For the text-containing cell, return its midpoint in [x, y] coordinate format. 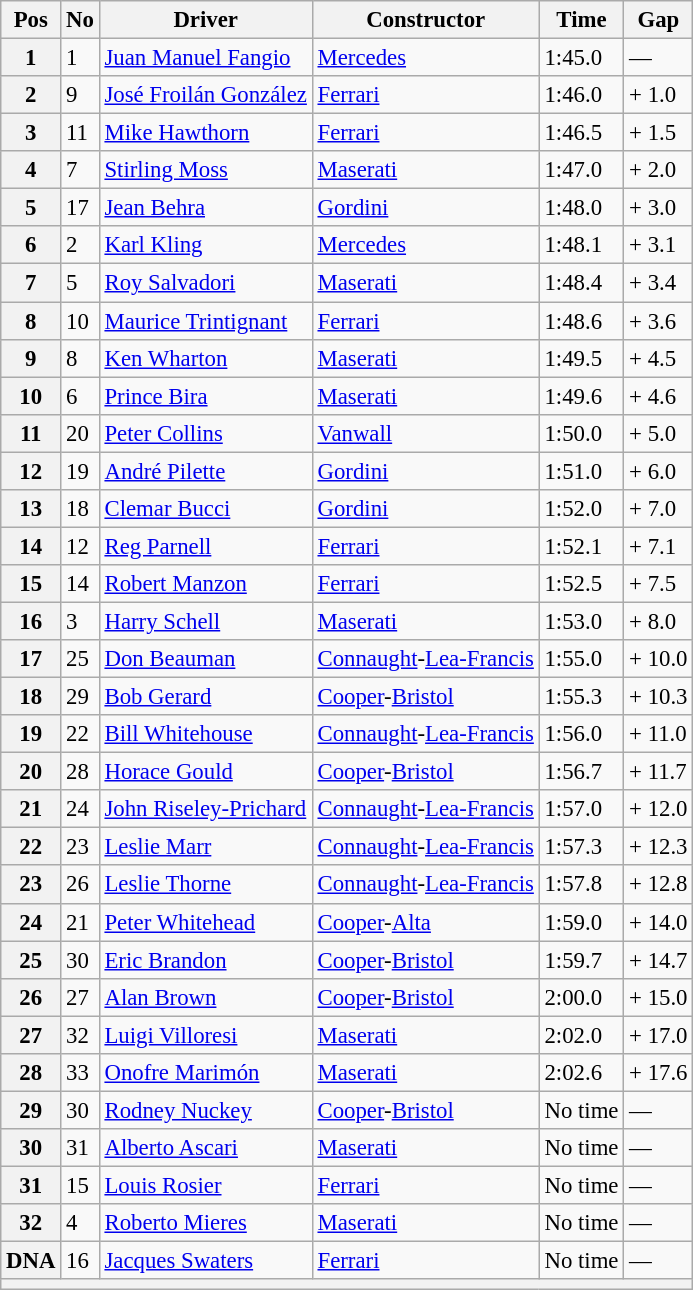
Reg Parnell [206, 546]
+ 3.6 [658, 321]
Mike Hawthorn [206, 133]
Jacques Swaters [206, 1261]
Driver [206, 20]
1:48.0 [582, 208]
+ 8.0 [658, 621]
+ 4.6 [658, 396]
2:02.6 [582, 1073]
1:57.3 [582, 847]
Vanwall [426, 433]
Maurice Trintignant [206, 321]
1:45.0 [582, 58]
José Froilán González [206, 95]
+ 10.3 [658, 697]
+ 10.0 [658, 659]
Bill Whitehouse [206, 734]
1:56.0 [582, 734]
+ 7.0 [658, 509]
1:56.7 [582, 772]
1:48.6 [582, 321]
+ 6.0 [658, 471]
+ 11.7 [658, 772]
+ 17.0 [658, 1035]
+ 14.0 [658, 922]
+ 5.0 [658, 433]
No [80, 20]
1:59.7 [582, 960]
1:47.0 [582, 170]
+ 3.0 [658, 208]
Harry Schell [206, 621]
Bob Gerard [206, 697]
+ 3.1 [658, 245]
1:46.5 [582, 133]
1:57.0 [582, 809]
Rodney Nuckey [206, 1110]
1:49.5 [582, 358]
Roy Salvadori [206, 283]
+ 11.0 [658, 734]
1:48.1 [582, 245]
Horace Gould [206, 772]
Cooper-Alta [426, 922]
1:50.0 [582, 433]
Roberto Mieres [206, 1223]
Gap [658, 20]
+ 7.1 [658, 546]
+ 14.7 [658, 960]
John Riseley-Prichard [206, 809]
Louis Rosier [206, 1185]
Karl Kling [206, 245]
+ 2.0 [658, 170]
+ 3.4 [658, 283]
DNA [31, 1261]
1:53.0 [582, 621]
Prince Bira [206, 396]
Luigi Villoresi [206, 1035]
1:52.0 [582, 509]
1:59.0 [582, 922]
1:55.3 [582, 697]
2:02.0 [582, 1035]
+ 4.5 [658, 358]
1:55.0 [582, 659]
+ 7.5 [658, 584]
13 [31, 509]
Time [582, 20]
1:48.4 [582, 283]
1:57.8 [582, 885]
Robert Manzon [206, 584]
1:52.1 [582, 546]
Don Beauman [206, 659]
+ 1.0 [658, 95]
+ 1.5 [658, 133]
Pos [31, 20]
Leslie Thorne [206, 885]
+ 12.8 [658, 885]
+ 12.3 [658, 847]
Alan Brown [206, 997]
33 [80, 1073]
+ 17.6 [658, 1073]
André Pilette [206, 471]
+ 15.0 [658, 997]
Stirling Moss [206, 170]
Constructor [426, 20]
Peter Whitehead [206, 922]
2:00.0 [582, 997]
Alberto Ascari [206, 1148]
Ken Wharton [206, 358]
Juan Manuel Fangio [206, 58]
1:49.6 [582, 396]
+ 12.0 [658, 809]
Leslie Marr [206, 847]
Peter Collins [206, 433]
Onofre Marimón [206, 1073]
1:51.0 [582, 471]
Jean Behra [206, 208]
Clemar Bucci [206, 509]
1:46.0 [582, 95]
1:52.5 [582, 584]
Eric Brandon [206, 960]
